For the text-containing cell, return its midpoint in (X, Y) coordinate format. 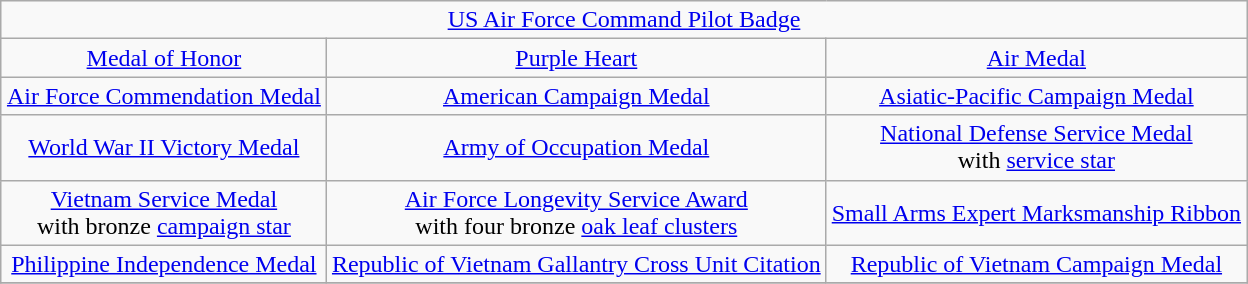
Republic of Vietnam Campaign Medal (1036, 264)
US Air Force Command Pilot Badge (624, 20)
World War II Victory Medal (164, 148)
Air Force Longevity Service Awardwith four bronze oak leaf clusters (576, 212)
Medal of Honor (164, 58)
Small Arms Expert Marksmanship Ribbon (1036, 212)
Philippine Independence Medal (164, 264)
Army of Occupation Medal (576, 148)
National Defense Service Medalwith service star (1036, 148)
Air Force Commendation Medal (164, 96)
Republic of Vietnam Gallantry Cross Unit Citation (576, 264)
Asiatic-Pacific Campaign Medal (1036, 96)
Air Medal (1036, 58)
American Campaign Medal (576, 96)
Vietnam Service Medalwith bronze campaign star (164, 212)
Purple Heart (576, 58)
